Locate the cell with the specified text and output its (X, Y) center coordinate. 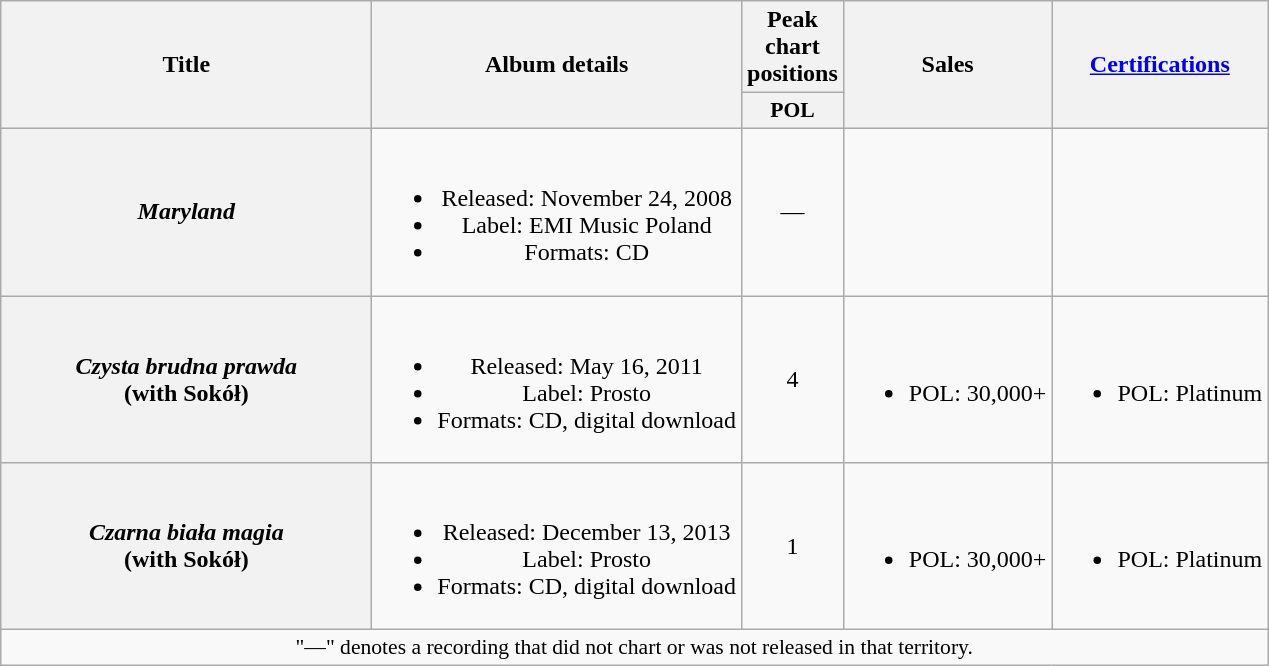
Sales (948, 65)
Released: May 16, 2011Label: ProstoFormats: CD, digital download (557, 380)
— (793, 212)
4 (793, 380)
Released: November 24, 2008Label: EMI Music PolandFormats: CD (557, 212)
Peak chart positions (793, 47)
Maryland (186, 212)
Released: December 13, 2013Label: ProstoFormats: CD, digital download (557, 546)
Certifications (1160, 65)
Title (186, 65)
1 (793, 546)
Czysta brudna prawda(with Sokół) (186, 380)
"—" denotes a recording that did not chart or was not released in that territory. (634, 648)
POL (793, 111)
Czarna biała magia(with Sokół) (186, 546)
Album details (557, 65)
